Find where the given text appears and provide that cell's center as [X, Y] coordinate. 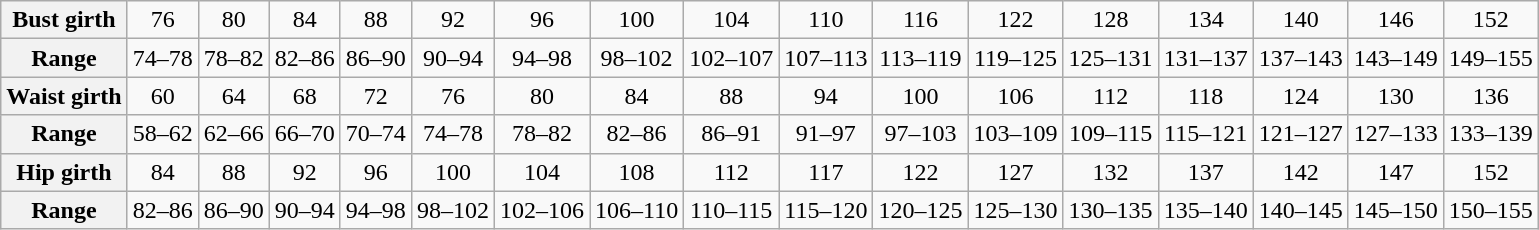
58–62 [162, 134]
120–125 [920, 210]
128 [1110, 20]
103–109 [1016, 134]
106 [1016, 96]
70–74 [376, 134]
94 [826, 96]
118 [1206, 96]
113–119 [920, 58]
133–139 [1490, 134]
134 [1206, 20]
108 [637, 172]
121–127 [1300, 134]
136 [1490, 96]
Hip girth [64, 172]
125–131 [1110, 58]
72 [376, 96]
149–155 [1490, 58]
147 [1396, 172]
66–70 [304, 134]
140–145 [1300, 210]
Waist girth [64, 96]
150–155 [1490, 210]
124 [1300, 96]
102–106 [542, 210]
64 [234, 96]
125–130 [1016, 210]
135–140 [1206, 210]
132 [1110, 172]
142 [1300, 172]
107–113 [826, 58]
140 [1300, 20]
117 [826, 172]
68 [304, 96]
Bust girth [64, 20]
143–149 [1396, 58]
115–120 [826, 210]
130–135 [1110, 210]
116 [920, 20]
91–97 [826, 134]
130 [1396, 96]
146 [1396, 20]
97–103 [920, 134]
137 [1206, 172]
106–110 [637, 210]
86–91 [732, 134]
102–107 [732, 58]
115–121 [1206, 134]
127 [1016, 172]
145–150 [1396, 210]
62–66 [234, 134]
119–125 [1016, 58]
127–133 [1396, 134]
137–143 [1300, 58]
110 [826, 20]
109–115 [1110, 134]
60 [162, 96]
110–115 [732, 210]
131–137 [1206, 58]
